Locate the cell with the specified text and output its [x, y] center coordinate. 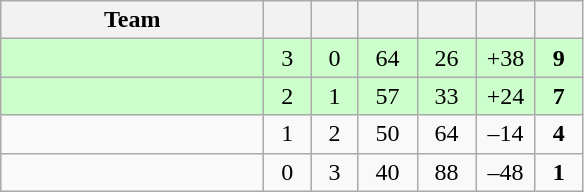
–48 [506, 172]
4 [558, 134]
50 [388, 134]
+38 [506, 58]
88 [446, 172]
9 [558, 58]
26 [446, 58]
–14 [506, 134]
+24 [506, 96]
7 [558, 96]
Team [132, 20]
33 [446, 96]
57 [388, 96]
40 [388, 172]
